Scan for the cell matching the given text and deliver its [X, Y] coordinate at center. 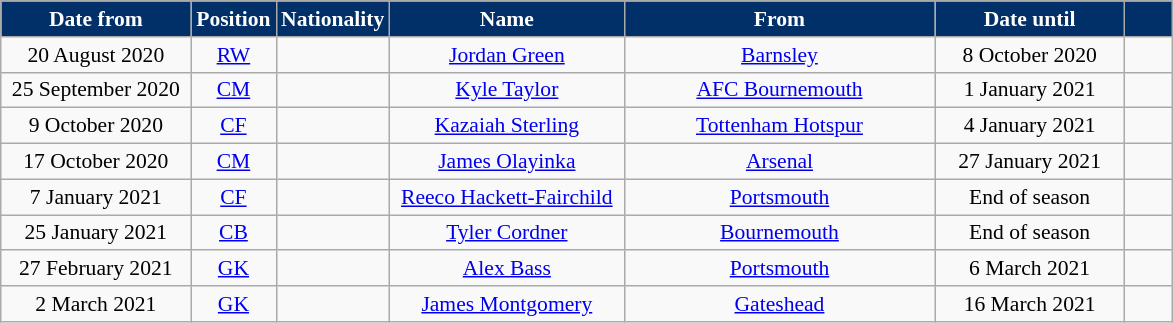
CB [234, 233]
4 January 2021 [1030, 126]
Gateshead [779, 304]
Tyler Cordner [506, 233]
20 August 2020 [96, 55]
Nationality [332, 19]
1 January 2021 [1030, 90]
27 January 2021 [1030, 162]
6 March 2021 [1030, 269]
Bournemouth [779, 233]
Date until [1030, 19]
AFC Bournemouth [779, 90]
27 February 2021 [96, 269]
James Olayinka [506, 162]
17 October 2020 [96, 162]
9 October 2020 [96, 126]
2 March 2021 [96, 304]
7 January 2021 [96, 197]
Position [234, 19]
Kazaiah Sterling [506, 126]
RW [234, 55]
Date from [96, 19]
James Montgomery [506, 304]
Kyle Taylor [506, 90]
Alex Bass [506, 269]
From [779, 19]
25 September 2020 [96, 90]
25 January 2021 [96, 233]
Jordan Green [506, 55]
Reeco Hackett-Fairchild [506, 197]
Name [506, 19]
Barnsley [779, 55]
8 October 2020 [1030, 55]
Arsenal [779, 162]
16 March 2021 [1030, 304]
Tottenham Hotspur [779, 126]
